Provide the [X, Y] coordinate of the cell's center where the given text is located.  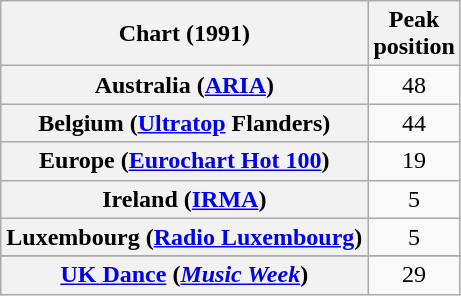
Europe (Eurochart Hot 100) [184, 161]
Belgium (Ultratop Flanders) [184, 123]
48 [414, 85]
UK Dance (Music Week) [184, 275]
Luxembourg (Radio Luxembourg) [184, 237]
29 [414, 275]
19 [414, 161]
Australia (ARIA) [184, 85]
Ireland (IRMA) [184, 199]
44 [414, 123]
Chart (1991) [184, 34]
Peakposition [414, 34]
